Pinpoint the cell where the given text exists, returning its [X, Y] midpoint coordinate. 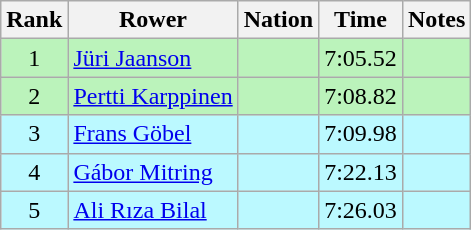
Notes [436, 20]
Frans Göbel [153, 134]
Time [361, 20]
Nation [278, 20]
Jüri Jaanson [153, 58]
Pertti Karppinen [153, 96]
Rower [153, 20]
7:22.13 [361, 172]
Ali Rıza Bilal [153, 210]
7:08.82 [361, 96]
5 [34, 210]
7:05.52 [361, 58]
Rank [34, 20]
1 [34, 58]
2 [34, 96]
4 [34, 172]
7:09.98 [361, 134]
Gábor Mitring [153, 172]
7:26.03 [361, 210]
3 [34, 134]
